Determine the [X, Y] coordinate at the center of the cell enclosing the given text.  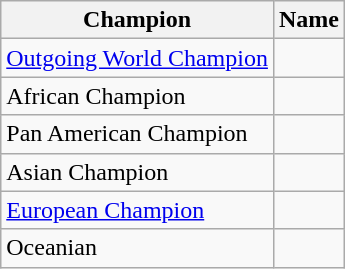
Oceanian [138, 248]
Outgoing World Champion [138, 58]
Asian Champion [138, 172]
Name [308, 20]
Champion [138, 20]
European Champion [138, 210]
Pan American Champion [138, 134]
African Champion [138, 96]
